Extract the (X, Y) coordinate from the center of the cell holding the provided text.  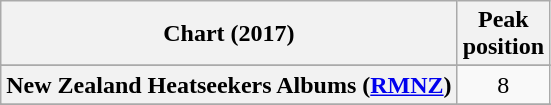
New Zealand Heatseekers Albums (RMNZ) (229, 85)
Chart (2017) (229, 34)
8 (503, 85)
Peak position (503, 34)
